Provide the (X, Y) coordinate of the cell's center where the given text is located.  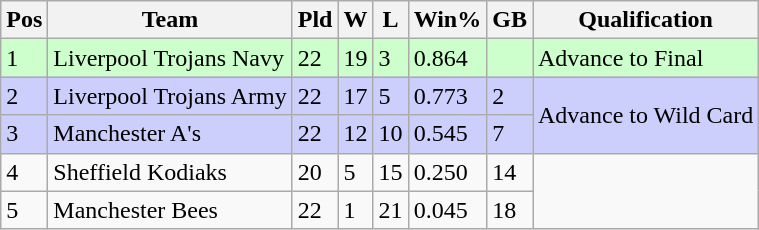
Pld (315, 20)
0.773 (448, 96)
4 (24, 172)
14 (510, 172)
0.045 (448, 210)
17 (356, 96)
Team (170, 20)
Manchester A's (170, 134)
21 (390, 210)
Qualification (645, 20)
Advance to Final (645, 58)
GB (510, 20)
Liverpool Trojans Army (170, 96)
Sheffield Kodiaks (170, 172)
0.864 (448, 58)
W (356, 20)
15 (390, 172)
12 (356, 134)
Pos (24, 20)
Manchester Bees (170, 210)
Advance to Wild Card (645, 115)
0.545 (448, 134)
0.250 (448, 172)
19 (356, 58)
18 (510, 210)
10 (390, 134)
20 (315, 172)
Win% (448, 20)
Liverpool Trojans Navy (170, 58)
7 (510, 134)
L (390, 20)
